Locate the cell with the specified text and output its (X, Y) center coordinate. 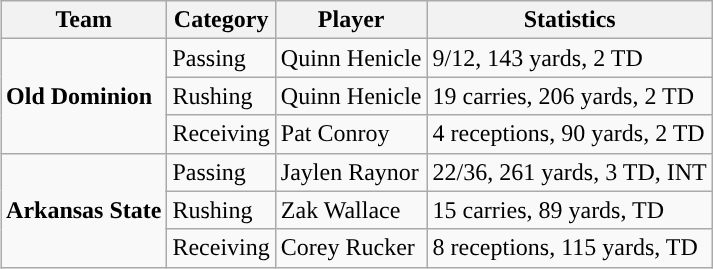
22/36, 261 yards, 3 TD, INT (570, 172)
Jaylen Raynor (351, 172)
8 receptions, 115 yards, TD (570, 248)
Statistics (570, 20)
15 carries, 89 yards, TD (570, 210)
4 receptions, 90 yards, 2 TD (570, 134)
Arkansas State (84, 210)
Team (84, 20)
Old Dominion (84, 96)
Zak Wallace (351, 210)
Pat Conroy (351, 134)
19 carries, 206 yards, 2 TD (570, 96)
Player (351, 20)
9/12, 143 yards, 2 TD (570, 58)
Category (221, 20)
Corey Rucker (351, 248)
